Capture the cell that displays the provided text and extract its (X, Y) central coordinate. 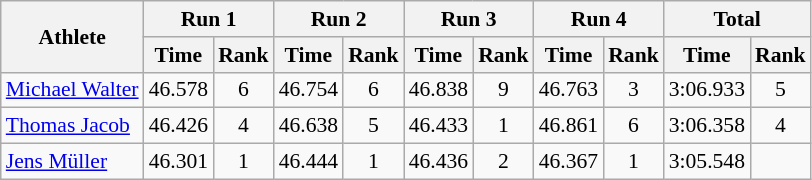
46.301 (178, 162)
46.433 (438, 126)
46.754 (308, 90)
Total (738, 19)
9 (504, 90)
46.578 (178, 90)
46.638 (308, 126)
46.763 (568, 90)
Jens Müller (72, 162)
Thomas Jacob (72, 126)
46.436 (438, 162)
Run 3 (469, 19)
46.838 (438, 90)
Athlete (72, 36)
3 (634, 90)
46.367 (568, 162)
3:05.548 (707, 162)
Run 4 (599, 19)
3:06.358 (707, 126)
46.426 (178, 126)
2 (504, 162)
3:06.933 (707, 90)
Run 2 (339, 19)
Michael Walter (72, 90)
46.861 (568, 126)
46.444 (308, 162)
Run 1 (209, 19)
